Output the [x, y] coordinate of the center of the cell containing the given text.  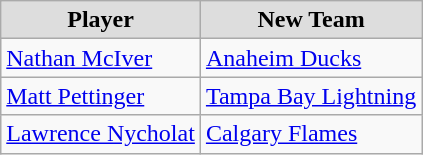
Tampa Bay Lightning [310, 96]
Matt Pettinger [101, 96]
Nathan McIver [101, 58]
Lawrence Nycholat [101, 134]
Anaheim Ducks [310, 58]
Player [101, 20]
Calgary Flames [310, 134]
New Team [310, 20]
